Return the [x, y] coordinate for the center point of the cell that contains the specified text.  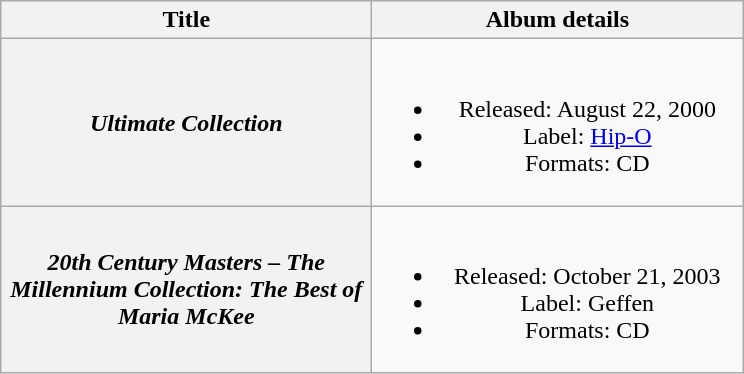
20th Century Masters – The Millennium Collection: The Best of Maria McKee [186, 290]
Album details [558, 20]
Ultimate Collection [186, 122]
Title [186, 20]
Released: August 22, 2000Label: Hip-OFormats: CD [558, 122]
Released: October 21, 2003Label: GeffenFormats: CD [558, 290]
